Determine the [x, y] coordinate at the center of the cell enclosing the given text.  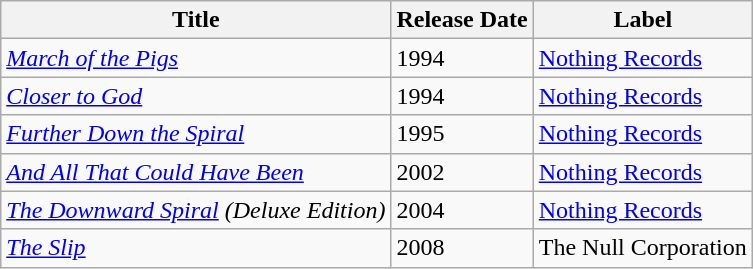
The Slip [196, 248]
2004 [462, 210]
Title [196, 20]
2008 [462, 248]
Further Down the Spiral [196, 134]
March of the Pigs [196, 58]
The Null Corporation [642, 248]
Closer to God [196, 96]
1995 [462, 134]
2002 [462, 172]
And All That Could Have Been [196, 172]
Label [642, 20]
The Downward Spiral (Deluxe Edition) [196, 210]
Release Date [462, 20]
